From the cell containing the given text, extract its center point as [X, Y] coordinate. 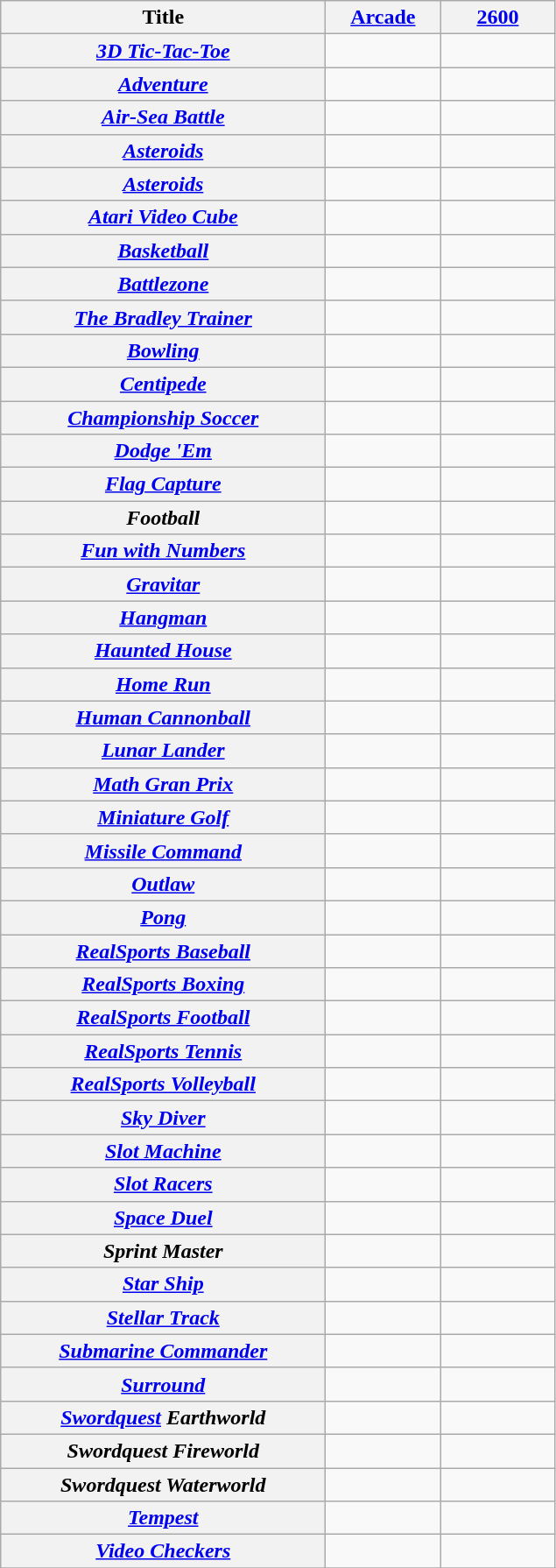
Sky Diver [163, 1118]
RealSports Football [163, 1018]
Basketball [163, 251]
Swordquest Waterworld [163, 1485]
Slot Machine [163, 1151]
Surround [163, 1384]
Tempest [163, 1518]
RealSports Baseball [163, 950]
Video Checkers [163, 1551]
Dodge 'Em [163, 451]
Swordquest Earthworld [163, 1417]
Sprint Master [163, 1251]
Hangman [163, 618]
Atari Video Cube [163, 217]
Submarine Commander [163, 1351]
Arcade [384, 18]
3D Tic-Tac-Toe [163, 51]
Title [163, 18]
Fun with Numbers [163, 551]
RealSports Volleyball [163, 1084]
Missile Command [163, 851]
2600 [497, 18]
The Bradley Trainer [163, 317]
Pong [163, 917]
Star Ship [163, 1284]
Miniature Golf [163, 817]
Human Cannonball [163, 717]
Adventure [163, 84]
Battlezone [163, 284]
Air-Sea Battle [163, 117]
Haunted House [163, 651]
Outlaw [163, 884]
Home Run [163, 684]
Championship Soccer [163, 418]
RealSports Boxing [163, 985]
RealSports Tennis [163, 1051]
Centipede [163, 384]
Math Gran Prix [163, 784]
Space Duel [163, 1218]
Stellar Track [163, 1317]
Lunar Lander [163, 751]
Swordquest Fireworld [163, 1451]
Slot Racers [163, 1184]
Flag Capture [163, 484]
Bowling [163, 350]
Gravitar [163, 584]
Football [163, 518]
